Return [x, y] of the center of cell containing provided text 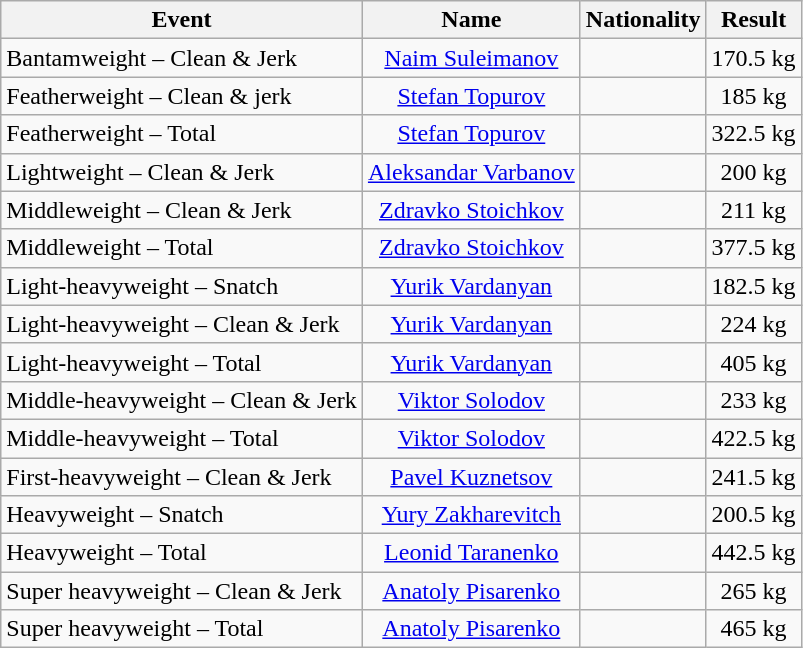
182.5 kg [754, 286]
322.5 kg [754, 134]
First-heavyweight – Clean & Jerk [182, 477]
442.5 kg [754, 553]
Middle-heavyweight – Total [182, 438]
200 kg [754, 172]
211 kg [754, 210]
Middle-heavyweight – Clean & Jerk [182, 400]
265 kg [754, 591]
Featherweight – Total [182, 134]
241.5 kg [754, 477]
377.5 kg [754, 248]
200.5 kg [754, 515]
224 kg [754, 324]
Leonid Taranenko [471, 553]
Light-heavyweight – Clean & Jerk [182, 324]
Super heavyweight – Clean & Jerk [182, 591]
233 kg [754, 400]
Featherweight – Clean & jerk [182, 96]
Heavyweight – Total [182, 553]
Super heavyweight – Total [182, 629]
Result [754, 20]
Bantamweight – Clean & Jerk [182, 58]
Name [471, 20]
Naim Suleimanov [471, 58]
185 kg [754, 96]
Middleweight – Clean & Jerk [182, 210]
Light-heavyweight – Snatch [182, 286]
170.5 kg [754, 58]
Middleweight – Total [182, 248]
Event [182, 20]
422.5 kg [754, 438]
Yury Zakharevitch [471, 515]
Lightweight – Clean & Jerk [182, 172]
Nationality [643, 20]
405 kg [754, 362]
Light-heavyweight – Total [182, 362]
465 kg [754, 629]
Heavyweight – Snatch [182, 515]
Aleksandar Varbanov [471, 172]
Pavel Kuznetsov [471, 477]
